Return (X, Y) of the center of cell containing provided text 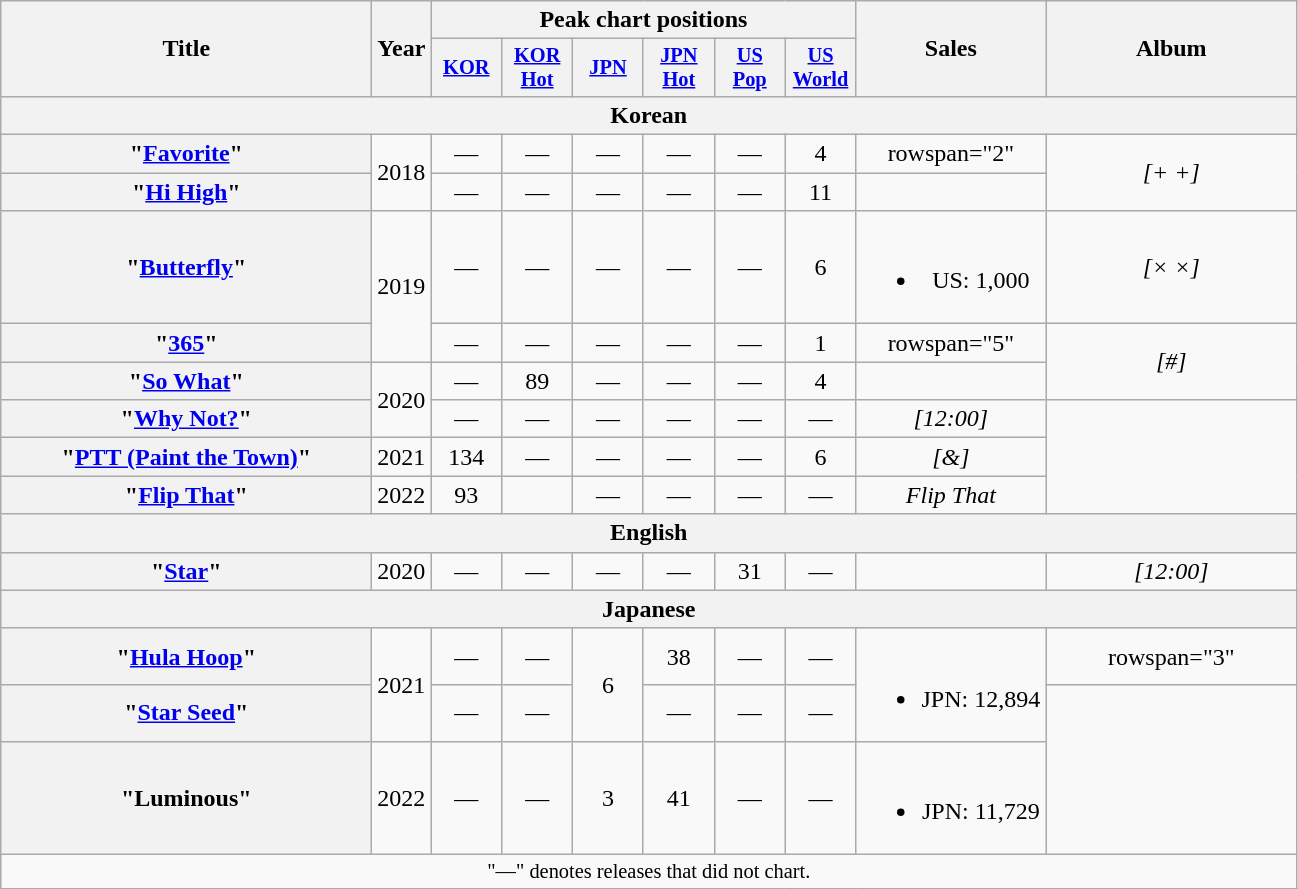
31 (750, 571)
KOR (466, 68)
"Luminous" (186, 798)
"Hula Hoop" (186, 656)
"—" denotes releases that did not chart. (649, 871)
"Butterfly" (186, 268)
[&] (951, 457)
38 (678, 656)
Title (186, 49)
JPN: 12,894 (951, 684)
"Why Not?" (186, 419)
"Flip That" (186, 495)
11 (820, 192)
"Star Seed" (186, 714)
rowspan="2" (951, 154)
[+ +] (1172, 173)
[#] (1172, 362)
"Favorite" (186, 154)
rowspan="3" (1172, 656)
89 (538, 381)
Peak chart positions (644, 20)
rowspan="5" (951, 343)
English (649, 533)
41 (678, 798)
"365" (186, 343)
"Star" (186, 571)
1 (820, 343)
134 (466, 457)
93 (466, 495)
Album (1172, 49)
JPNHot (678, 68)
KORHot (538, 68)
[× ×] (1172, 268)
Sales (951, 49)
US: 1,000 (951, 268)
USWorld (820, 68)
"Hi High" (186, 192)
Flip That (951, 495)
Year (402, 49)
JPN: 11,729 (951, 798)
2019 (402, 286)
"PTT (Paint the Town)" (186, 457)
Japanese (649, 609)
USPop (750, 68)
Korean (649, 115)
JPN (608, 68)
2018 (402, 173)
"So What" (186, 381)
3 (608, 798)
